From the cell containing the given text, extract its center point as [x, y] coordinate. 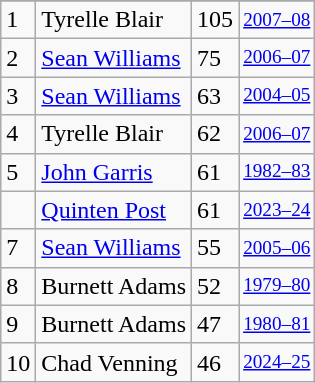
7 [18, 248]
1979–80 [277, 286]
105 [216, 20]
5 [18, 172]
4 [18, 134]
9 [18, 324]
63 [216, 96]
1980–81 [277, 324]
10 [18, 362]
Chad Venning [114, 362]
2023–24 [277, 210]
1 [18, 20]
52 [216, 286]
2007–08 [277, 20]
46 [216, 362]
62 [216, 134]
Quinten Post [114, 210]
John Garris [114, 172]
2 [18, 58]
2005–06 [277, 248]
2004–05 [277, 96]
47 [216, 324]
1982–83 [277, 172]
75 [216, 58]
2024–25 [277, 362]
55 [216, 248]
3 [18, 96]
8 [18, 286]
